Detect which cell encompasses the target text, then output its [x, y] center coordinate. 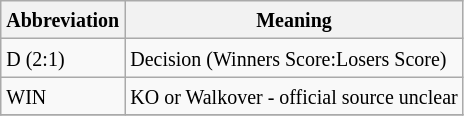
KO or Walkover - official source unclear [294, 96]
D (2:1) [63, 58]
Meaning [294, 20]
Decision (Winners Score:Losers Score) [294, 58]
WIN [63, 96]
Abbreviation [63, 20]
